Identify which cell holds the provided text, then report its [x, y] central coordinate. 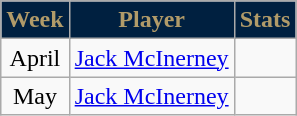
Stats [265, 20]
Player [152, 20]
May [35, 96]
Week [35, 20]
April [35, 58]
